From the cell containing the given text, extract its center point as [x, y] coordinate. 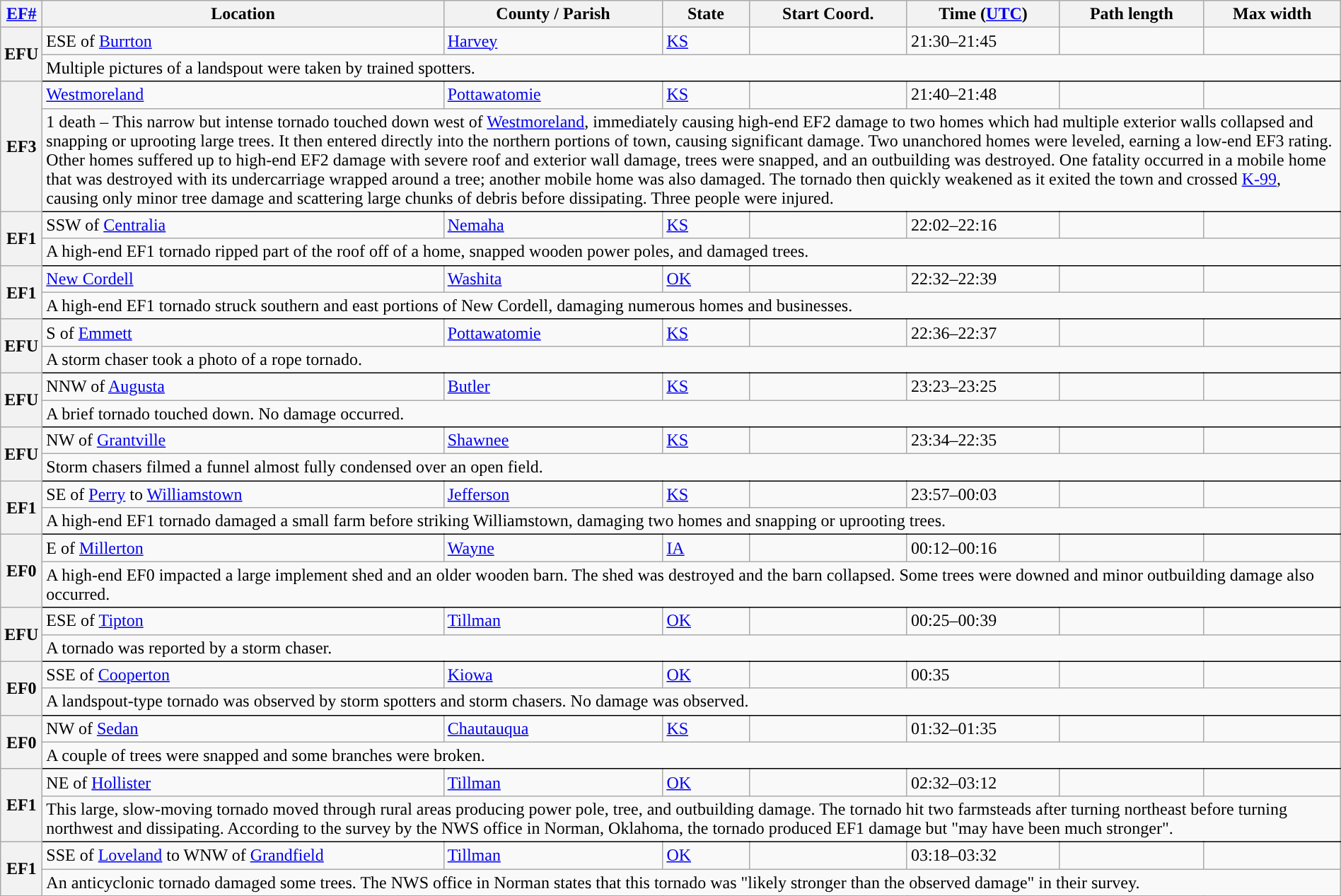
23:34–22:35 [983, 441]
SE of Perry to Williamstown [243, 494]
21:40–21:48 [983, 95]
A high-end EF1 tornado struck southern and east portions of New Cordell, damaging numerous homes and businesses. [692, 306]
NNW of Augusta [243, 386]
S of Emmett [243, 332]
Location [243, 14]
Chautauqua [553, 728]
SSE of Cooperton [243, 675]
22:32–22:39 [983, 279]
Washita [553, 279]
03:18–03:32 [983, 855]
E of Millerton [243, 548]
23:57–00:03 [983, 494]
00:12–00:16 [983, 548]
A high-end EF1 tornado damaged a small farm before striking Williamstown, damaging two homes and snapping or uprooting trees. [692, 521]
SSE of Loveland to WNW of Grandfield [243, 855]
22:36–22:37 [983, 332]
NW of Sedan [243, 728]
Shawnee [553, 441]
Storm chasers filmed a funnel almost fully condensed over an open field. [692, 467]
21:30–21:45 [983, 41]
Westmoreland [243, 95]
22:02–22:16 [983, 225]
Max width [1272, 14]
NE of Hollister [243, 782]
Path length [1132, 14]
NW of Grantville [243, 441]
ESE of Tipton [243, 621]
01:32–01:35 [983, 728]
A storm chaser took a photo of a rope tornado. [692, 359]
State [706, 14]
Harvey [553, 41]
SSW of Centralia [243, 225]
Jefferson [553, 494]
EF3 [21, 146]
00:25–00:39 [983, 621]
New Cordell [243, 279]
A couple of trees were snapped and some branches were broken. [692, 755]
Time (UTC) [983, 14]
IA [706, 548]
EF# [21, 14]
A tornado was reported by a storm chaser. [692, 648]
Kiowa [553, 675]
02:32–03:12 [983, 782]
23:23–23:25 [983, 386]
Start Coord. [828, 14]
Multiple pictures of a landspout were taken by trained spotters. [692, 68]
Wayne [553, 548]
ESE of Burrton [243, 41]
A high-end EF1 tornado ripped part of the roof off of a home, snapped wooden power poles, and damaged trees. [692, 252]
00:35 [983, 675]
A brief tornado touched down. No damage occurred. [692, 414]
A landspout-type tornado was observed by storm spotters and storm chasers. No damage was observed. [692, 702]
Nemaha [553, 225]
Butler [553, 386]
County / Parish [553, 14]
